For the text-containing cell, return its midpoint in (x, y) coordinate format. 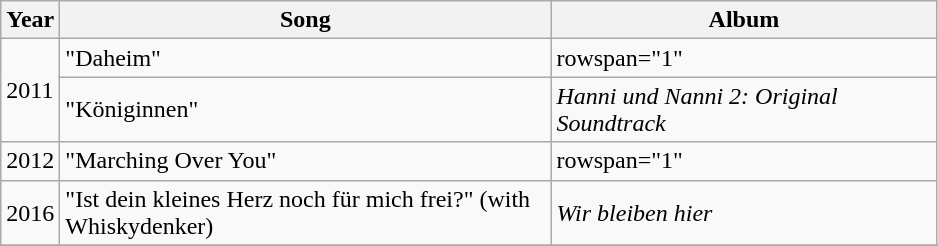
2011 (30, 90)
Album (744, 20)
Year (30, 20)
"Marching Over You" (306, 161)
"Daheim" (306, 58)
"Königinnen" (306, 110)
2016 (30, 212)
Wir bleiben hier (744, 212)
2012 (30, 161)
"Ist dein kleines Herz noch für mich frei?" (with Whiskydenker) (306, 212)
Hanni und Nanni 2: Original Soundtrack (744, 110)
Song (306, 20)
